Identify which cell holds the provided text, then report its (x, y) central coordinate. 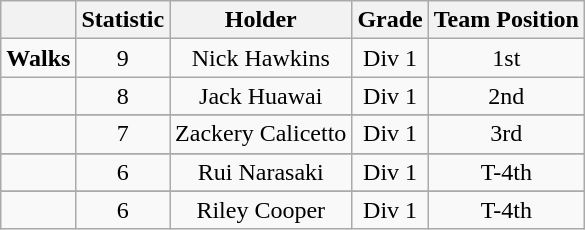
Team Position (506, 20)
3rd (506, 134)
1st (506, 58)
8 (123, 96)
Jack Huawai (261, 96)
Zackery Calicetto (261, 134)
Statistic (123, 20)
Nick Hawkins (261, 58)
Rui Narasaki (261, 172)
7 (123, 134)
9 (123, 58)
Walks (38, 58)
Riley Cooper (261, 210)
Holder (261, 20)
Grade (390, 20)
2nd (506, 96)
